Return (X, Y) of the center of cell containing provided text 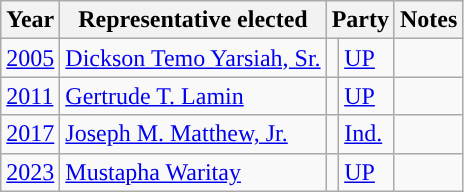
2017 (30, 134)
2023 (30, 172)
Gertrude T. Lamin (193, 96)
Notes (428, 20)
Mustapha Waritay (193, 172)
Year (30, 20)
2011 (30, 96)
Joseph M. Matthew, Jr. (193, 134)
Party (360, 20)
Representative elected (193, 20)
Ind. (367, 134)
Dickson Temo Yarsiah, Sr. (193, 58)
2005 (30, 58)
